Find where the given text appears and provide that cell's center as (X, Y) coordinate. 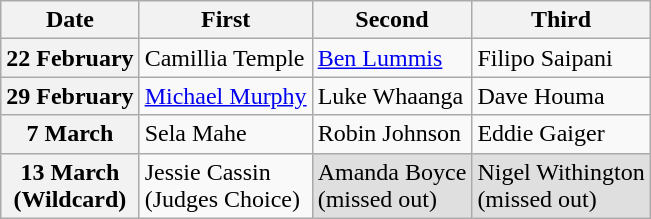
Second (392, 20)
22 February (70, 58)
Third (561, 20)
Filipo Saipani (561, 58)
Sela Mahe (226, 134)
Robin Johnson (392, 134)
Eddie Gaiger (561, 134)
Luke Whaanga (392, 96)
Camillia Temple (226, 58)
Date (70, 20)
13 March(Wildcard) (70, 186)
Nigel Withington(missed out) (561, 186)
Jessie Cassin(Judges Choice) (226, 186)
Michael Murphy (226, 96)
First (226, 20)
7 March (70, 134)
29 February (70, 96)
Ben Lummis (392, 58)
Dave Houma (561, 96)
Amanda Boyce(missed out) (392, 186)
